Output the (X, Y) coordinate of the center of the cell containing the given text.  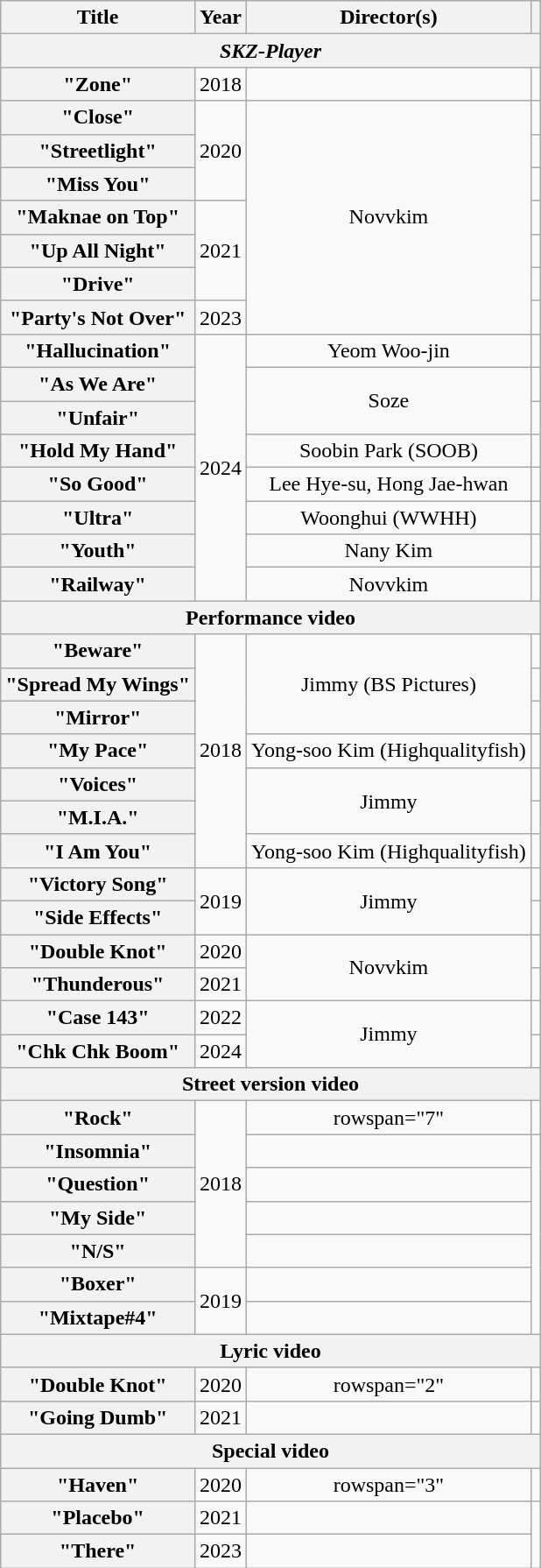
Woonghui (WWHH) (389, 518)
"Hallucination" (98, 350)
Title (98, 18)
"Unfair" (98, 418)
"Going Dumb" (98, 1417)
"Party's Not Over" (98, 317)
"Ultra" (98, 518)
Soobin Park (SOOB) (389, 451)
"Drive" (98, 284)
Yeom Woo-jin (389, 350)
"Question" (98, 1184)
"My Pace" (98, 751)
"Placebo" (98, 1518)
Director(s) (389, 18)
Lee Hye-su, Hong Jae-hwan (389, 484)
"Beware" (98, 651)
"Haven" (98, 1485)
rowspan="7" (389, 1118)
Year (221, 18)
"Mirror" (98, 717)
Street version video (271, 1084)
Lyric video (271, 1351)
"Mixtape#4" (98, 1317)
"Close" (98, 117)
"M.I.A." (98, 817)
Special video (271, 1451)
"So Good" (98, 484)
"Maknae on Top" (98, 217)
"Side Effects" (98, 917)
"As We Are" (98, 384)
"Insomnia" (98, 1151)
"There" (98, 1551)
"Chk Chk Boom" (98, 1051)
"My Side" (98, 1218)
"I Am You" (98, 851)
Soze (389, 400)
SKZ-Player (271, 51)
"Voices" (98, 784)
"Hold My Hand" (98, 451)
"N/S" (98, 1251)
"Youth" (98, 551)
"Boxer" (98, 1284)
"Streetlight" (98, 151)
rowspan="2" (389, 1384)
Jimmy (BS Pictures) (389, 684)
"Miss You" (98, 184)
"Rock" (98, 1118)
Performance video (271, 618)
2022 (221, 1018)
Nany Kim (389, 551)
"Thunderous" (98, 985)
"Up All Night" (98, 251)
"Railway" (98, 584)
"Spread My Wings" (98, 684)
"Victory Song" (98, 884)
"Zone" (98, 84)
rowspan="3" (389, 1485)
"Case 143" (98, 1018)
